Search for the cell housing the specified text and yield its (X, Y) center coordinate. 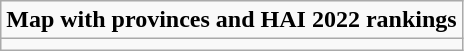
Map with provinces and HAI 2022 rankings (232, 20)
